Locate the cell with the specified text and output its (x, y) center coordinate. 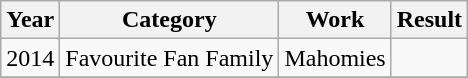
Year (30, 20)
2014 (30, 58)
Category (170, 20)
Mahomies (335, 58)
Favourite Fan Family (170, 58)
Work (335, 20)
Result (429, 20)
